Pinpoint the cell where the given text exists, returning its (X, Y) midpoint coordinate. 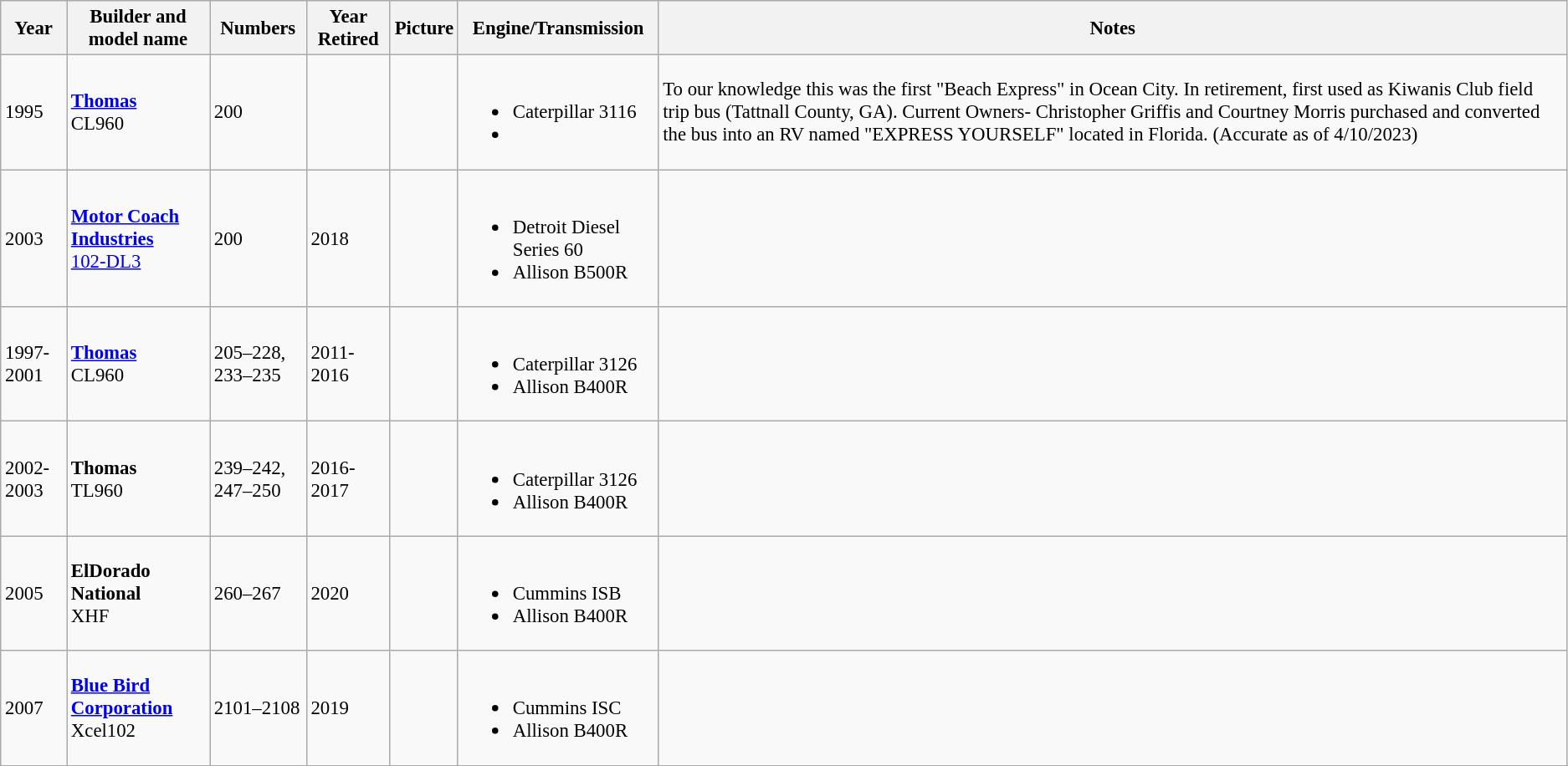
ElDorado NationalXHF (139, 594)
Blue Bird CorporationXcel102 (139, 707)
2003 (33, 238)
239–242, 247–250 (258, 478)
Motor Coach Industries102-DL3 (139, 238)
Numbers (258, 28)
Picture (423, 28)
Detroit Diesel Series 60Allison B500R (558, 238)
Year (33, 28)
Builder and model name (139, 28)
Caterpillar 3116 (558, 112)
2005 (33, 594)
2101–2108 (258, 707)
2019 (348, 707)
Notes (1113, 28)
Engine/Transmission (558, 28)
2011-2016 (348, 365)
Cummins ISCAllison B400R (558, 707)
Year Retired (348, 28)
Cummins ISBAllison B400R (558, 594)
205–228, 233–235 (258, 365)
1997-2001 (33, 365)
2018 (348, 238)
2020 (348, 594)
2002-2003 (33, 478)
260–267 (258, 594)
2007 (33, 707)
ThomasTL960 (139, 478)
1995 (33, 112)
2016-2017 (348, 478)
